Determine the (x, y) coordinate at the center of the cell enclosing the given text.  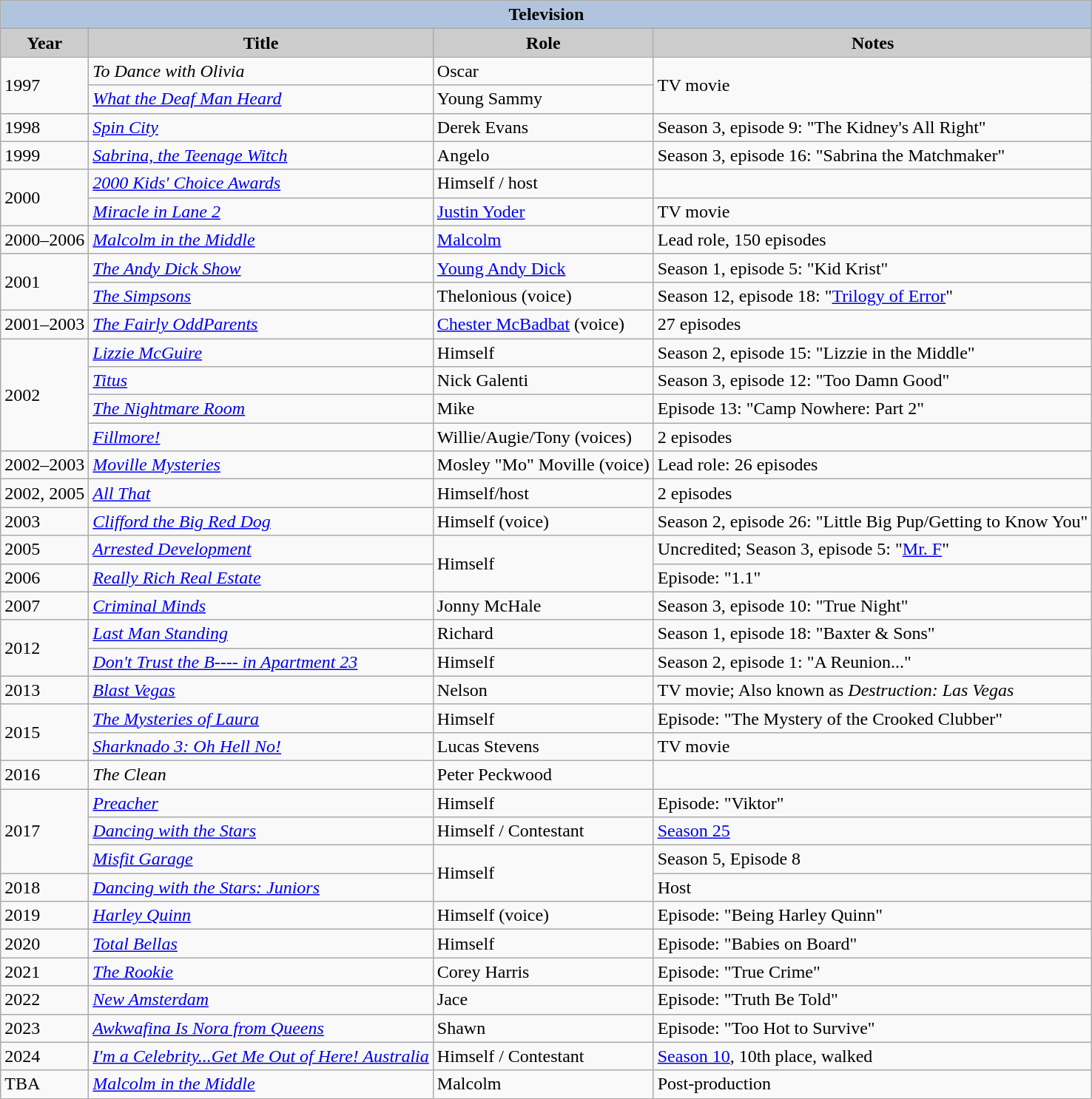
Episode: "Viktor" (873, 802)
Preacher (260, 802)
Angelo (543, 155)
Moville Mysteries (260, 465)
Young Andy Dick (543, 268)
The Fairly OddParents (260, 324)
Nelson (543, 690)
Himself / host (543, 183)
2000 Kids' Choice Awards (260, 183)
Notes (873, 43)
Harley Quinn (260, 916)
I'm a Celebrity...Get Me Out of Here! Australia (260, 1056)
To Dance with Olivia (260, 71)
Clifford the Big Red Dog (260, 521)
Misfit Garage (260, 859)
The Rookie (260, 972)
Shawn (543, 1028)
Episode: "True Crime" (873, 972)
All That (260, 493)
Peter Peckwood (543, 774)
New Amsterdam (260, 1000)
Television (546, 15)
Episode: "Babies on Board" (873, 944)
2002–2003 (44, 465)
Sabrina, the Teenage Witch (260, 155)
2001–2003 (44, 324)
2018 (44, 887)
Year (44, 43)
Uncredited; Season 3, episode 5: "Mr. F" (873, 549)
Season 5, Episode 8 (873, 859)
Fillmore! (260, 437)
Dancing with the Stars (260, 831)
Awkwafina Is Nora from Queens (260, 1028)
Host (873, 887)
2022 (44, 1000)
Arrested Development (260, 549)
2002 (44, 395)
Willie/Augie/Tony (voices) (543, 437)
Spin City (260, 127)
2023 (44, 1028)
1997 (44, 85)
Miracle in Lane 2 (260, 212)
Young Sammy (543, 99)
Season 12, episode 18: "Trilogy of Error" (873, 296)
Total Bellas (260, 944)
2012 (44, 648)
Season 3, episode 10: "True Night" (873, 606)
Lizzie McGuire (260, 353)
2016 (44, 774)
Episode 13: "Camp Nowhere: Part 2" (873, 409)
Titus (260, 381)
Oscar (543, 71)
Season 25 (873, 831)
2000 (44, 197)
2013 (44, 690)
2019 (44, 916)
27 episodes (873, 324)
TV movie; Also known as Destruction: Las Vegas (873, 690)
Justin Yoder (543, 212)
Mike (543, 409)
Blast Vegas (260, 690)
The Nightmare Room (260, 409)
Episode: "Being Harley Quinn" (873, 916)
1999 (44, 155)
Don't Trust the B---- in Apartment 23 (260, 662)
Last Man Standing (260, 634)
2005 (44, 549)
2001 (44, 282)
Lead role, 150 episodes (873, 240)
2024 (44, 1056)
2021 (44, 972)
Post-production (873, 1084)
Title (260, 43)
The Simpsons (260, 296)
2015 (44, 732)
Jace (543, 1000)
Nick Galenti (543, 381)
Role (543, 43)
Chester McBadbat (voice) (543, 324)
2020 (44, 944)
Lucas Stevens (543, 746)
Really Rich Real Estate (260, 578)
Dancing with the Stars: Juniors (260, 887)
Season 10, 10th place, walked (873, 1056)
Season 2, episode 1: "A Reunion..." (873, 662)
Sharknado 3: Oh Hell No! (260, 746)
Corey Harris (543, 972)
Episode: "The Mystery of the Crooked Clubber" (873, 718)
TBA (44, 1084)
Season 2, episode 26: "Little Big Pup/Getting to Know You" (873, 521)
The Andy Dick Show (260, 268)
Episode: "Too Hot to Survive" (873, 1028)
Season 2, episode 15: "Lizzie in the Middle" (873, 353)
Season 1, episode 18: "Baxter & Sons" (873, 634)
Episode: "1.1" (873, 578)
Lead role: 26 episodes (873, 465)
Season 1, episode 5: "Kid Krist" (873, 268)
2017 (44, 831)
Mosley "Mo" Moville (voice) (543, 465)
Himself/host (543, 493)
2003 (44, 521)
Season 3, episode 9: "The Kidney's All Right" (873, 127)
Criminal Minds (260, 606)
Derek Evans (543, 127)
Episode: "Truth Be Told" (873, 1000)
Jonny McHale (543, 606)
2007 (44, 606)
What the Deaf Man Heard (260, 99)
Season 3, episode 12: "Too Damn Good" (873, 381)
The Clean (260, 774)
The Mysteries of Laura (260, 718)
Season 3, episode 16: "Sabrina the Matchmaker" (873, 155)
2006 (44, 578)
Richard (543, 634)
Thelonious (voice) (543, 296)
2002, 2005 (44, 493)
2000–2006 (44, 240)
1998 (44, 127)
